Return (x, y) of the center of cell containing provided text 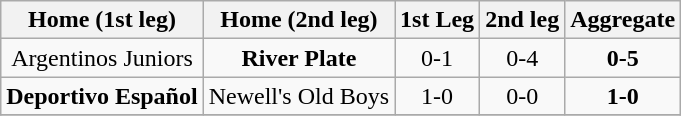
Home (1st leg) (102, 20)
Aggregate (623, 20)
Newell's Old Boys (298, 96)
0-1 (438, 58)
River Plate (298, 58)
0-0 (522, 96)
Argentinos Juniors (102, 58)
0-5 (623, 58)
2nd leg (522, 20)
Deportivo Español (102, 96)
1st Leg (438, 20)
Home (2nd leg) (298, 20)
0-4 (522, 58)
